Extract the (x, y) coordinate from the center of the cell holding the provided text.  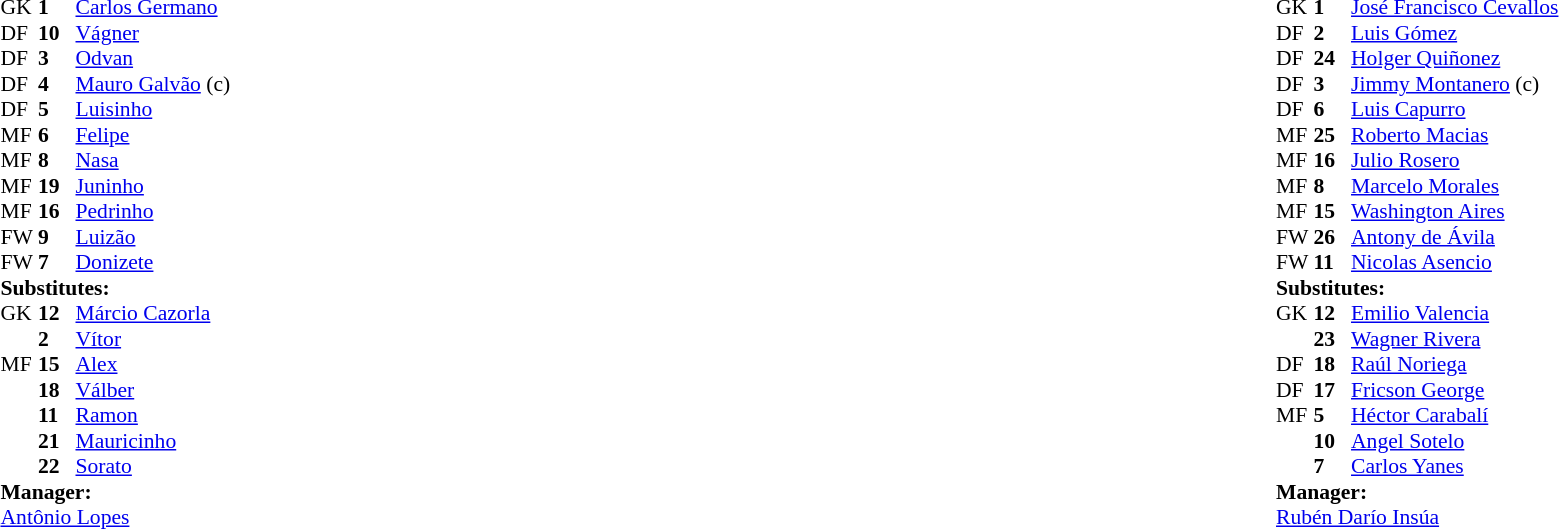
Roberto Macias (1454, 135)
17 (1333, 390)
Felipe (154, 135)
19 (57, 186)
Alex (154, 365)
Fricson George (1454, 390)
26 (1333, 237)
Antony de Ávila (1454, 237)
Pedrinho (154, 211)
Mauricinho (154, 441)
Luis Capurro (1454, 109)
4 (57, 84)
Jimmy Montanero (c) (1454, 84)
Luis Gómez (1454, 33)
Ramon (154, 415)
23 (1333, 339)
Julio Rosero (1454, 161)
Nasa (154, 161)
Luizão (154, 237)
9 (57, 237)
Carlos Yanes (1454, 467)
Vágner (154, 33)
Raúl Noriega (1454, 365)
Donizete (154, 263)
Odvan (154, 59)
22 (57, 467)
21 (57, 441)
Luisinho (154, 109)
Washington Aires (1454, 211)
Holger Quiñonez (1454, 59)
Nicolas Asencio (1454, 263)
Wagner Rivera (1454, 339)
24 (1333, 59)
Márcio Cazorla (154, 313)
Marcelo Morales (1454, 186)
25 (1333, 135)
Sorato (154, 467)
Mauro Galvão (c) (154, 84)
Angel Sotelo (1454, 441)
Emilio Valencia (1454, 313)
Vítor (154, 339)
Héctor Carabalí (1454, 415)
Válber (154, 390)
Juninho (154, 186)
